From the cell containing the given text, extract its center point as [x, y] coordinate. 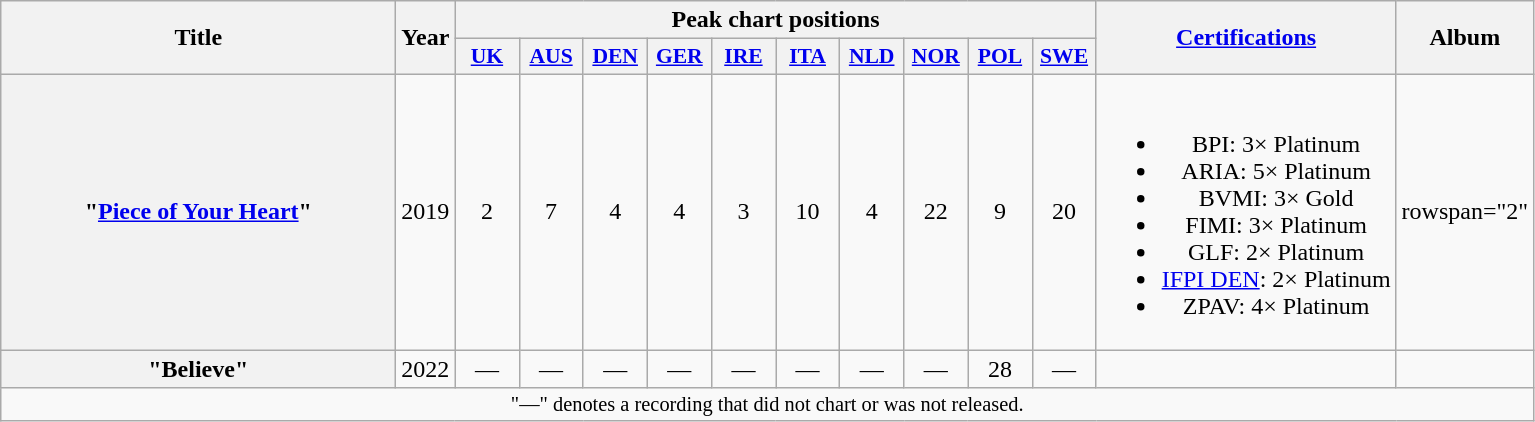
"Piece of Your Heart" [198, 212]
SWE [1064, 57]
NOR [936, 57]
22 [936, 212]
Certifications [1246, 38]
GER [679, 57]
20 [1064, 212]
10 [808, 212]
Album [1465, 38]
9 [1000, 212]
Year [426, 38]
DEN [615, 57]
BPI: 3× PlatinumARIA: 5× PlatinumBVMI: 3× GoldFIMI: 3× PlatinumGLF: 2× PlatinumIFPI DEN: 2× PlatinumZPAV: 4× Platinum [1246, 212]
2 [487, 212]
IRE [743, 57]
2022 [426, 369]
28 [1000, 369]
"—" denotes a recording that did not chart or was not released. [768, 405]
AUS [551, 57]
NLD [872, 57]
rowspan="2" [1465, 212]
7 [551, 212]
"Believe" [198, 369]
Peak chart positions [776, 20]
3 [743, 212]
UK [487, 57]
ITA [808, 57]
POL [1000, 57]
Title [198, 38]
2019 [426, 212]
